Determine the [x, y] coordinate at the center of the cell enclosing the given text.  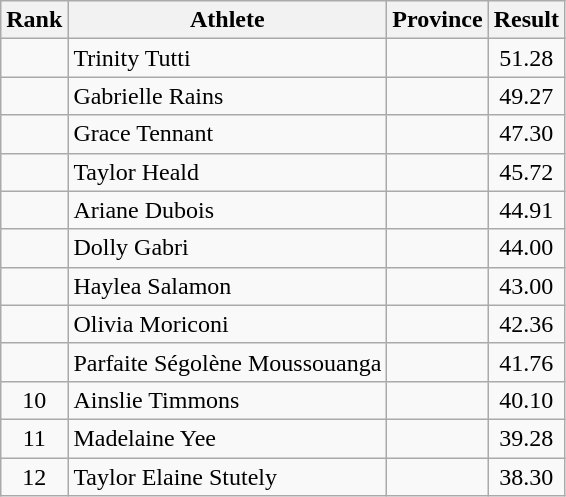
Parfaite Ségolène Moussouanga [228, 362]
41.76 [526, 362]
39.28 [526, 438]
44.00 [526, 248]
Ariane Dubois [228, 210]
38.30 [526, 477]
Ainslie Timmons [228, 400]
Athlete [228, 20]
40.10 [526, 400]
10 [34, 400]
Taylor Heald [228, 172]
12 [34, 477]
43.00 [526, 286]
Grace Tennant [228, 134]
51.28 [526, 58]
Trinity Tutti [228, 58]
Dolly Gabri [228, 248]
Madelaine Yee [228, 438]
11 [34, 438]
Taylor Elaine Stutely [228, 477]
Olivia Moriconi [228, 324]
42.36 [526, 324]
Result [526, 20]
Haylea Salamon [228, 286]
Province [438, 20]
49.27 [526, 96]
44.91 [526, 210]
45.72 [526, 172]
47.30 [526, 134]
Gabrielle Rains [228, 96]
Rank [34, 20]
